Extract the (x, y) coordinate from the center of the cell holding the provided text.  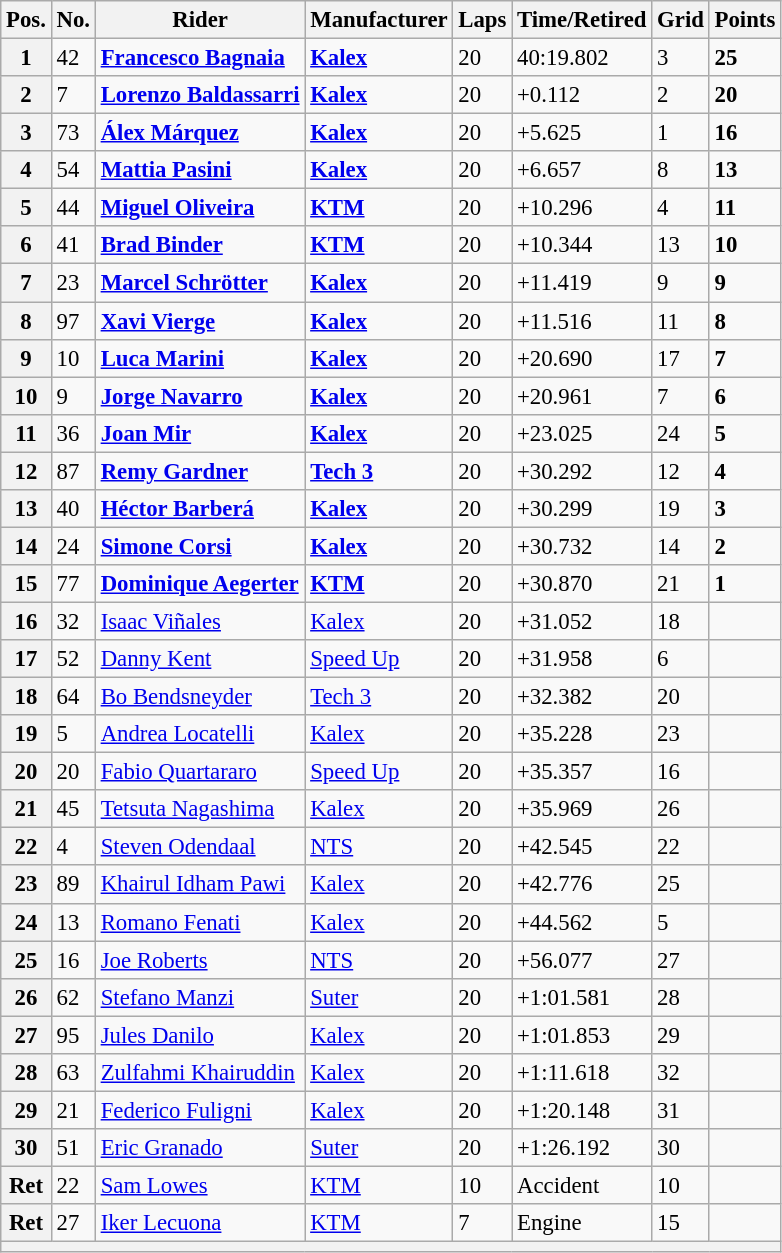
+0.112 (582, 95)
42 (73, 58)
Bo Bendsneyder (200, 697)
Lorenzo Baldassarri (200, 95)
41 (73, 245)
+5.625 (582, 133)
62 (73, 997)
+20.690 (582, 358)
Fabio Quartararo (200, 772)
Remy Gardner (200, 471)
+11.516 (582, 321)
+42.545 (582, 847)
+35.357 (582, 772)
Miguel Oliveira (200, 208)
45 (73, 809)
40 (73, 509)
+10.296 (582, 208)
36 (73, 433)
Álex Márquez (200, 133)
Stefano Manzi (200, 997)
Mattia Pasini (200, 170)
Grid (680, 20)
Points (744, 20)
Tetsuta Nagashima (200, 809)
31 (680, 1110)
Marcel Schrötter (200, 283)
+23.025 (582, 433)
64 (73, 697)
+11.419 (582, 283)
+44.562 (582, 922)
44 (73, 208)
+35.228 (582, 734)
+1:11.618 (582, 1073)
Laps (482, 20)
+56.077 (582, 960)
Francesco Bagnaia (200, 58)
+31.958 (582, 659)
Engine (582, 1223)
Rider (200, 20)
Steven Odendaal (200, 847)
Khairul Idham Pawi (200, 885)
Xavi Vierge (200, 321)
Manufacturer (379, 20)
51 (73, 1148)
Zulfahmi Khairuddin (200, 1073)
Jules Danilo (200, 1035)
Héctor Barberá (200, 509)
+32.382 (582, 697)
+31.052 (582, 621)
Eric Granado (200, 1148)
+30.299 (582, 509)
Iker Lecuona (200, 1223)
Sam Lowes (200, 1185)
Dominique Aegerter (200, 584)
97 (73, 321)
52 (73, 659)
89 (73, 885)
77 (73, 584)
+30.292 (582, 471)
+10.344 (582, 245)
Time/Retired (582, 20)
+1:20.148 (582, 1110)
Federico Fuligni (200, 1110)
40:19.802 (582, 58)
No. (73, 20)
87 (73, 471)
+35.969 (582, 809)
Simone Corsi (200, 546)
Luca Marini (200, 358)
63 (73, 1073)
95 (73, 1035)
Brad Binder (200, 245)
Joan Mir (200, 433)
Joe Roberts (200, 960)
+30.870 (582, 584)
73 (73, 133)
Danny Kent (200, 659)
Romano Fenati (200, 922)
+42.776 (582, 885)
+1:01.853 (582, 1035)
Jorge Navarro (200, 396)
+20.961 (582, 396)
Pos. (26, 20)
+1:26.192 (582, 1148)
+30.732 (582, 546)
Accident (582, 1185)
54 (73, 170)
Andrea Locatelli (200, 734)
+1:01.581 (582, 997)
+6.657 (582, 170)
Isaac Viñales (200, 621)
